Pinpoint the cell where the given text exists, returning its (X, Y) midpoint coordinate. 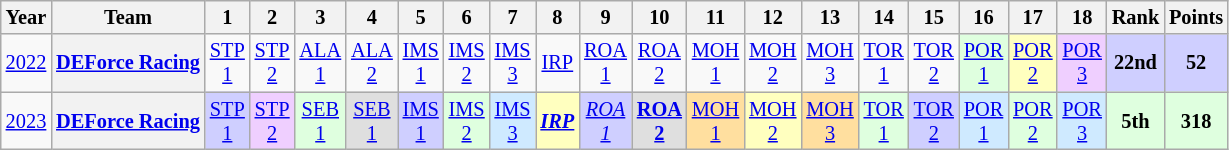
5 (421, 17)
3 (321, 17)
6 (467, 17)
318 (1196, 121)
2022 (26, 63)
15 (934, 17)
17 (1032, 17)
5th (1136, 121)
Rank (1136, 17)
2 (272, 17)
1 (228, 17)
2023 (26, 121)
12 (772, 17)
7 (513, 17)
ALA1 (321, 63)
14 (884, 17)
Points (1196, 17)
8 (558, 17)
Team (128, 17)
52 (1196, 63)
22nd (1136, 63)
4 (372, 17)
13 (830, 17)
18 (1082, 17)
16 (984, 17)
Year (26, 17)
11 (716, 17)
ALA2 (372, 63)
10 (660, 17)
9 (606, 17)
